Return the [x, y] coordinate for the center point of the cell that contains the specified text.  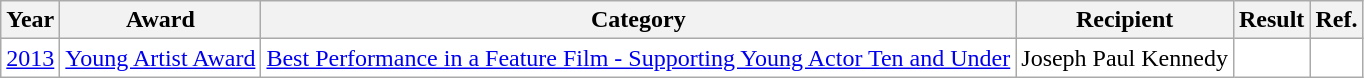
Best Performance in a Feature Film - Supporting Young Actor Ten and Under [638, 58]
Category [638, 20]
Result [1271, 20]
Year [30, 20]
2013 [30, 58]
Joseph Paul Kennedy [1125, 58]
Recipient [1125, 20]
Young Artist Award [160, 58]
Ref. [1336, 20]
Award [160, 20]
